From the cell containing the given text, extract its center point as [X, Y] coordinate. 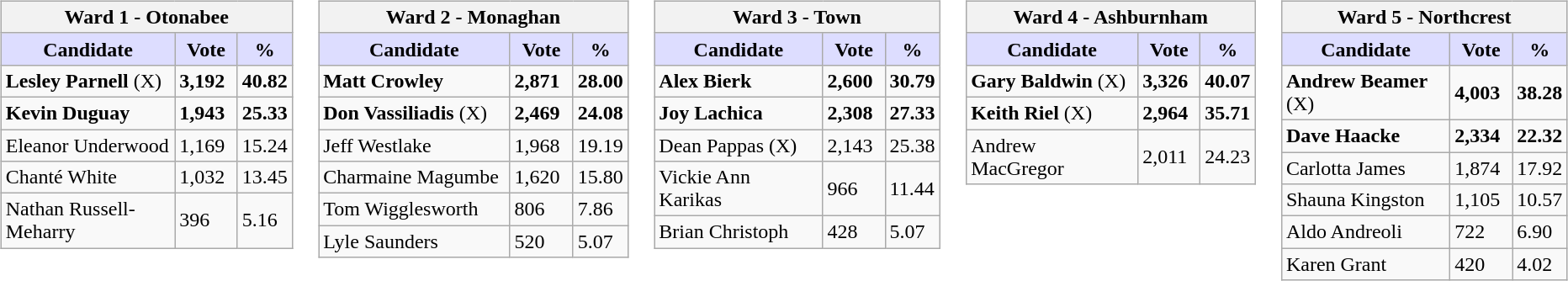
Andrew MacGregor [1052, 156]
2,143 [854, 146]
2,011 [1169, 156]
428 [854, 232]
Chanté White [87, 178]
1,169 [206, 146]
5.16 [264, 220]
25.38 [912, 146]
24.23 [1228, 156]
Ward 5 - Northcrest [1423, 17]
Shauna Kingston [1365, 200]
2,334 [1481, 135]
10.57 [1539, 200]
Alex Bierk [739, 81]
Aldo Andreoli [1365, 232]
3,192 [206, 81]
25.33 [264, 113]
2,600 [854, 81]
Ward 3 - Town [797, 17]
Keith Riel (X) [1052, 113]
1,874 [1481, 167]
11.44 [912, 188]
40.07 [1228, 81]
19.19 [601, 146]
806 [542, 209]
722 [1481, 232]
3,326 [1169, 81]
15.24 [264, 146]
1,105 [1481, 200]
27.33 [912, 113]
Kevin Duguay [87, 113]
2,964 [1169, 113]
Lesley Parnell (X) [87, 81]
1,968 [542, 146]
28.00 [601, 81]
Jeff Westlake [414, 146]
40.82 [264, 81]
1,620 [542, 178]
Dave Haacke [1365, 135]
4.02 [1539, 264]
2,469 [542, 113]
17.92 [1539, 167]
13.45 [264, 178]
1,032 [206, 178]
Gary Baldwin (X) [1052, 81]
38.28 [1539, 93]
966 [854, 188]
6.90 [1539, 232]
Brian Christoph [739, 232]
Eleanor Underwood [87, 146]
Carlotta James [1365, 167]
Don Vassiliadis (X) [414, 113]
30.79 [912, 81]
Ward 4 - Ashburnham [1110, 17]
15.80 [601, 178]
Nathan Russell-Meharry [87, 220]
Vickie Ann Karikas [739, 188]
520 [542, 241]
Lyle Saunders [414, 241]
7.86 [601, 209]
Matt Crowley [414, 81]
420 [1481, 264]
24.08 [601, 113]
Andrew Beamer (X) [1365, 93]
Ward 1 - Otonabee [146, 17]
2,871 [542, 81]
Joy Lachica [739, 113]
22.32 [1539, 135]
4,003 [1481, 93]
2,308 [854, 113]
Charmaine Magumbe [414, 178]
Dean Pappas (X) [739, 146]
Ward 2 - Monaghan [474, 17]
1,943 [206, 113]
Karen Grant [1365, 264]
396 [206, 220]
Tom Wigglesworth [414, 209]
35.71 [1228, 113]
